Locate the cell with the specified text and output its [x, y] center coordinate. 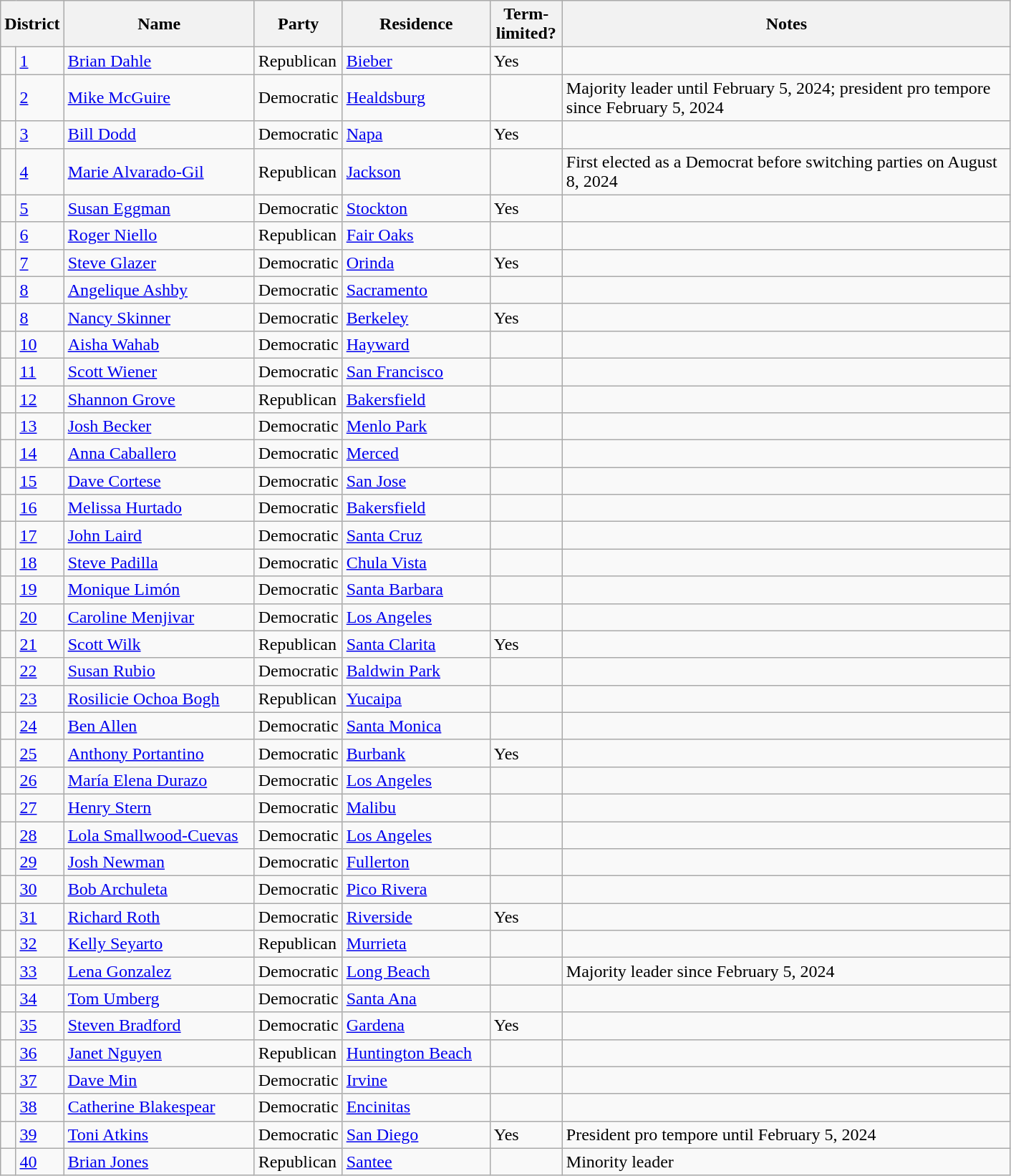
10 [40, 344]
24 [40, 726]
Pico Rivera [416, 890]
Marie Alvarado-Gil [159, 172]
20 [40, 617]
1 [40, 61]
Bieber [416, 61]
Lola Smallwood-Cuevas [159, 835]
Henry Stern [159, 807]
Caroline Menjivar [159, 617]
30 [40, 890]
Gardena [416, 1026]
Napa [416, 135]
Merced [416, 454]
Huntington Beach [416, 1053]
Catherine Blakespear [159, 1107]
4 [40, 172]
Richard Roth [159, 917]
Angelique Ashby [159, 290]
18 [40, 563]
John Laird [159, 535]
6 [40, 235]
31 [40, 917]
Melissa Hurtado [159, 508]
Shannon Grove [159, 399]
Baldwin Park [416, 671]
Rosilicie Ochoa Bogh [159, 699]
Santa Ana [416, 998]
Name [159, 24]
Josh Becker [159, 427]
Nancy Skinner [159, 317]
Long Beach [416, 971]
Josh Newman [159, 862]
21 [40, 644]
Yucaipa [416, 699]
Susan Rubio [159, 671]
Janet Nguyen [159, 1053]
Lena Gonzalez [159, 971]
President pro tempore until February 5, 2024 [786, 1134]
Santa Barbara [416, 590]
San Jose [416, 481]
38 [40, 1107]
39 [40, 1134]
Monique Limón [159, 590]
Fullerton [416, 862]
Steven Bradford [159, 1026]
32 [40, 944]
Roger Niello [159, 235]
2 [40, 97]
Dave Min [159, 1080]
Kelly Seyarto [159, 944]
Murrieta [416, 944]
Menlo Park [416, 427]
Steve Glazer [159, 263]
Susan Eggman [159, 208]
Party [298, 24]
Brian Dahle [159, 61]
San Francisco [416, 371]
Bob Archuleta [159, 890]
12 [40, 399]
Aisha Wahab [159, 344]
Jackson [416, 172]
14 [40, 454]
27 [40, 807]
Santee [416, 1162]
Tom Umberg [159, 998]
22 [40, 671]
Santa Clarita [416, 644]
34 [40, 998]
Anna Caballero [159, 454]
Bill Dodd [159, 135]
5 [40, 208]
Term-limited? [526, 24]
3 [40, 135]
7 [40, 263]
Toni Atkins [159, 1134]
17 [40, 535]
35 [40, 1026]
Majority leader until February 5, 2024; president pro tempore since February 5, 2024 [786, 97]
26 [40, 780]
Dave Cortese [159, 481]
29 [40, 862]
Berkeley [416, 317]
Scott Wilk [159, 644]
Encinitas [416, 1107]
San Diego [416, 1134]
Stockton [416, 208]
Minority leader [786, 1162]
36 [40, 1053]
16 [40, 508]
33 [40, 971]
37 [40, 1080]
Healdsburg [416, 97]
13 [40, 427]
15 [40, 481]
Chula Vista [416, 563]
Hayward [416, 344]
19 [40, 590]
Mike McGuire [159, 97]
Santa Cruz [416, 535]
11 [40, 371]
Santa Monica [416, 726]
Fair Oaks [416, 235]
Sacramento [416, 290]
Notes [786, 24]
40 [40, 1162]
Brian Jones [159, 1162]
Steve Padilla [159, 563]
Malibu [416, 807]
Ben Allen [159, 726]
Anthony Portantino [159, 753]
Irvine [416, 1080]
Residence [416, 24]
District [32, 24]
Scott Wiener [159, 371]
28 [40, 835]
Burbank [416, 753]
María Elena Durazo [159, 780]
First elected as a Democrat before switching parties on August 8, 2024 [786, 172]
25 [40, 753]
Majority leader since February 5, 2024 [786, 971]
23 [40, 699]
Riverside [416, 917]
Orinda [416, 263]
